Search for the cell housing the specified text and yield its (x, y) center coordinate. 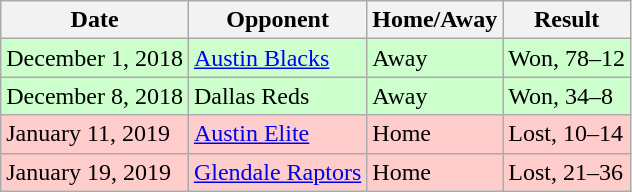
Dallas Reds (277, 96)
Glendale Raptors (277, 172)
Opponent (277, 20)
Lost, 10–14 (567, 134)
Austin Elite (277, 134)
Won, 34–8 (567, 96)
January 11, 2019 (95, 134)
Won, 78–12 (567, 58)
Home/Away (435, 20)
Austin Blacks (277, 58)
Lost, 21–36 (567, 172)
December 8, 2018 (95, 96)
January 19, 2019 (95, 172)
Date (95, 20)
Result (567, 20)
December 1, 2018 (95, 58)
